Extract the (X, Y) coordinate from the center of the cell holding the provided text.  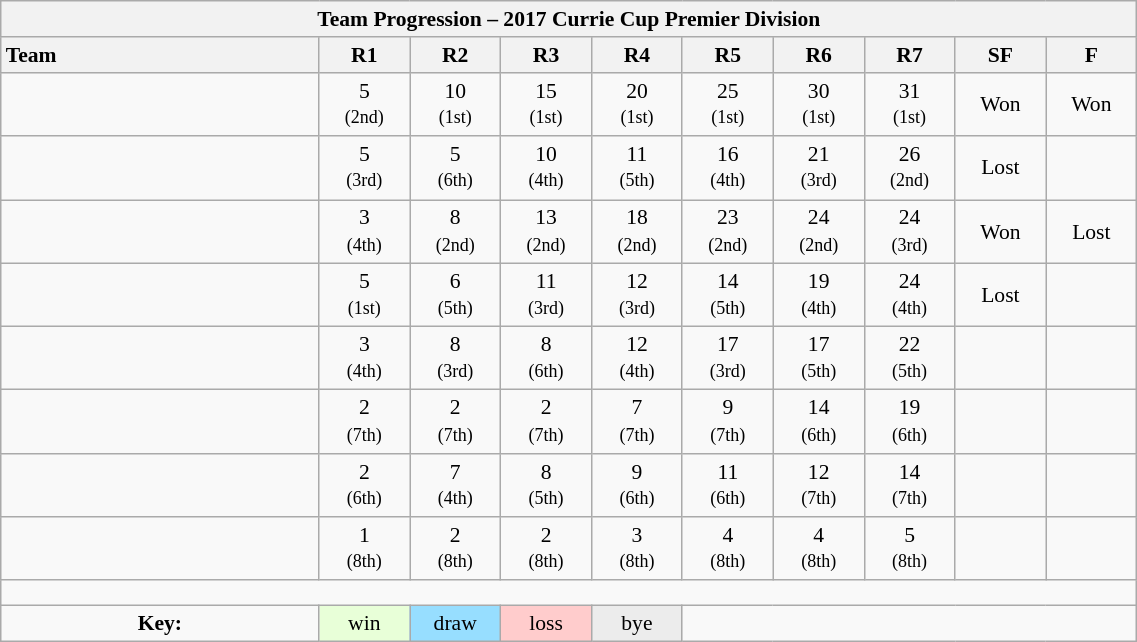
Team (160, 55)
10 (4th) (546, 168)
8 (5th) (546, 486)
24 (2nd) (818, 232)
21 (3rd) (818, 168)
20 (1st) (636, 104)
22 (5th) (910, 358)
12 (7th) (818, 486)
5 (6th) (456, 168)
18 (2nd) (636, 232)
24 (3rd) (910, 232)
30 (1st) (818, 104)
16 (4th) (728, 168)
R2 (456, 55)
R3 (546, 55)
Team Progression – 2017 Currie Cup Premier Division (569, 19)
R5 (728, 55)
2 (6th) (364, 486)
25 (1st) (728, 104)
bye (636, 624)
3 (8th) (636, 548)
loss (546, 624)
31 (1st) (910, 104)
14 (5th) (728, 294)
8 (3rd) (456, 358)
13 (2nd) (546, 232)
7 (4th) (456, 486)
26 (2nd) (910, 168)
19 (4th) (818, 294)
24 (4th) (910, 294)
11 (5th) (636, 168)
15 (1st) (546, 104)
8 (2nd) (456, 232)
Key: (160, 624)
11 (6th) (728, 486)
win (364, 624)
6 (5th) (456, 294)
23 (2nd) (728, 232)
19 (6th) (910, 422)
9 (6th) (636, 486)
14 (6th) (818, 422)
R7 (910, 55)
8 (6th) (546, 358)
11 (3rd) (546, 294)
12 (3rd) (636, 294)
7 (7th) (636, 422)
14 (7th) (910, 486)
5 (1st) (364, 294)
R1 (364, 55)
17 (3rd) (728, 358)
5 (2nd) (364, 104)
R4 (636, 55)
SF (1000, 55)
10 (1st) (456, 104)
5 (3rd) (364, 168)
17 (5th) (818, 358)
12 (4th) (636, 358)
1 (8th) (364, 548)
R6 (818, 55)
9 (7th) (728, 422)
5 (8th) (910, 548)
F (1092, 55)
draw (456, 624)
